Locate the cell with the specified text and output its (x, y) center coordinate. 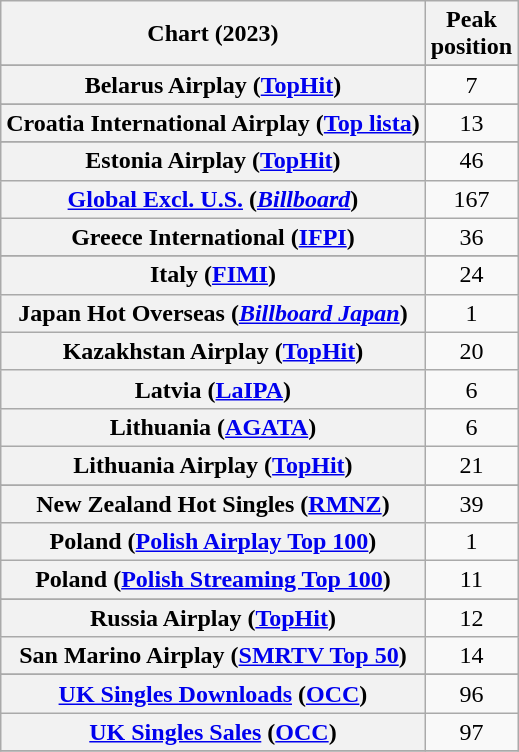
Global Excl. U.S. (Billboard) (213, 199)
11 (471, 580)
San Marino Airplay (SMRTV Top 50) (213, 656)
Croatia International Airplay (Top lista) (213, 123)
97 (471, 732)
21 (471, 465)
Estonia Airplay (TopHit) (213, 161)
Chart (2023) (213, 34)
Belarus Airplay (TopHit) (213, 85)
36 (471, 237)
Poland (Polish Airplay Top 100) (213, 542)
14 (471, 656)
167 (471, 199)
12 (471, 618)
96 (471, 694)
Lithuania (AGATA) (213, 427)
UK Singles Downloads (OCC) (213, 694)
Lithuania Airplay (TopHit) (213, 465)
Russia Airplay (TopHit) (213, 618)
Peakposition (471, 34)
46 (471, 161)
24 (471, 275)
Poland (Polish Streaming Top 100) (213, 580)
UK Singles Sales (OCC) (213, 732)
Latvia (LaIPA) (213, 389)
13 (471, 123)
Japan Hot Overseas (Billboard Japan) (213, 313)
20 (471, 351)
39 (471, 503)
New Zealand Hot Singles (RMNZ) (213, 503)
Kazakhstan Airplay (TopHit) (213, 351)
Greece International (IFPI) (213, 237)
Italy (FIMI) (213, 275)
7 (471, 85)
